Provide the [X, Y] coordinate of the cell's center where the given text is located.  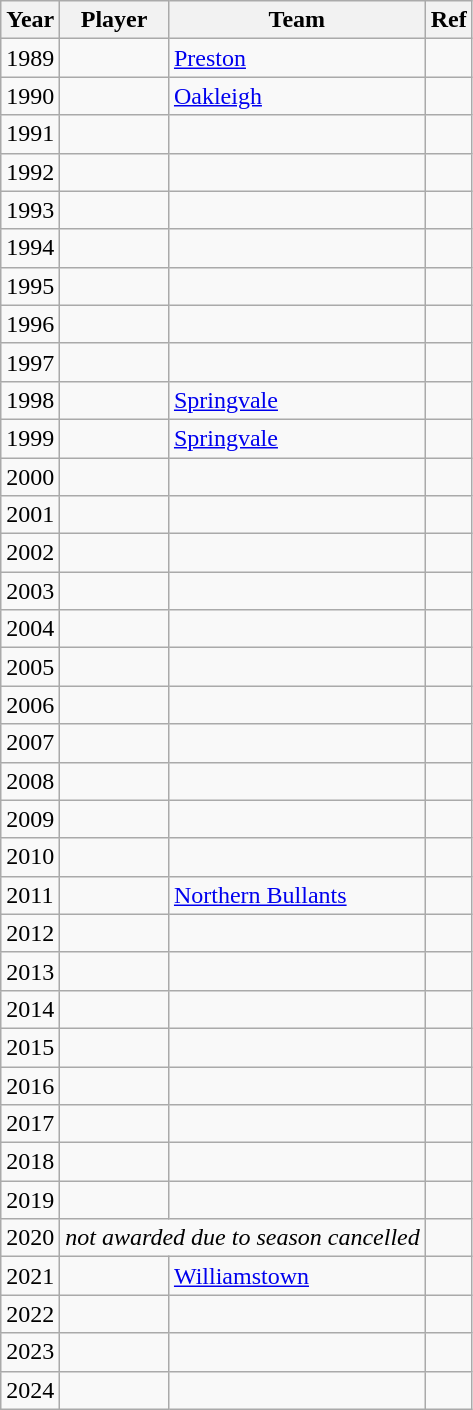
2021 [30, 1276]
Oakleigh [296, 96]
2016 [30, 1085]
2014 [30, 1009]
1995 [30, 286]
2019 [30, 1200]
2007 [30, 743]
2008 [30, 781]
1998 [30, 400]
2001 [30, 515]
2017 [30, 1124]
not awarded due to season cancelled [242, 1238]
2023 [30, 1352]
Williamstown [296, 1276]
2009 [30, 819]
Year [30, 20]
2000 [30, 477]
Player [114, 20]
2024 [30, 1390]
1994 [30, 248]
2004 [30, 629]
1999 [30, 438]
2002 [30, 553]
2022 [30, 1314]
2015 [30, 1047]
2012 [30, 933]
Ref [448, 20]
1991 [30, 134]
2018 [30, 1162]
1990 [30, 96]
2011 [30, 895]
2020 [30, 1238]
1993 [30, 210]
1989 [30, 58]
2005 [30, 667]
2003 [30, 591]
1996 [30, 324]
2013 [30, 971]
2010 [30, 857]
Northern Bullants [296, 895]
2006 [30, 705]
Preston [296, 58]
1997 [30, 362]
1992 [30, 172]
Team [296, 20]
